From the cell containing the given text, extract its center point as (X, Y) coordinate. 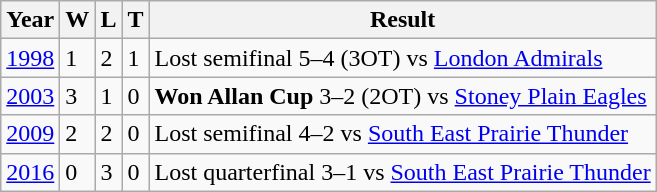
W (78, 20)
Lost quarterfinal 3–1 vs South East Prairie Thunder (402, 172)
Won Allan Cup 3–2 (2OT) vs Stoney Plain Eagles (402, 96)
L (108, 20)
2003 (30, 96)
2016 (30, 172)
Result (402, 20)
Lost semifinal 4–2 vs South East Prairie Thunder (402, 134)
T (136, 20)
1998 (30, 58)
Lost semifinal 5–4 (3OT) vs London Admirals (402, 58)
Year (30, 20)
2009 (30, 134)
